Output the (X, Y) coordinate of the center of the cell containing the given text.  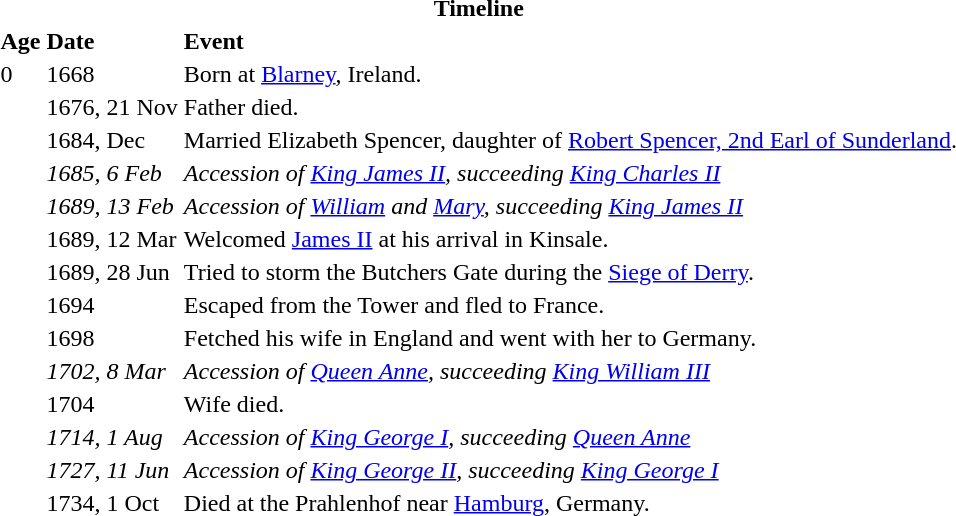
1714, 1 Aug (112, 437)
1702, 8 Mar (112, 371)
1689, 12 Mar (112, 239)
1685, 6 Feb (112, 173)
1676, 21 Nov (112, 107)
1694 (112, 305)
1689, 13 Feb (112, 206)
Date (112, 41)
1668 (112, 74)
1704 (112, 404)
1689, 28 Jun (112, 272)
1727, 11 Jun (112, 470)
1698 (112, 338)
1684, Dec (112, 140)
